Detect which cell encompasses the target text, then output its [X, Y] center coordinate. 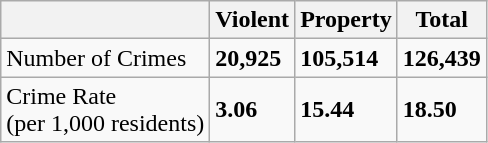
Property [346, 20]
15.44 [346, 110]
20,925 [252, 58]
Crime Rate(per 1,000 residents) [106, 110]
3.06 [252, 110]
105,514 [346, 58]
18.50 [442, 110]
Number of Crimes [106, 58]
126,439 [442, 58]
Violent [252, 20]
Total [442, 20]
